From the cell containing the given text, extract its center point as [X, Y] coordinate. 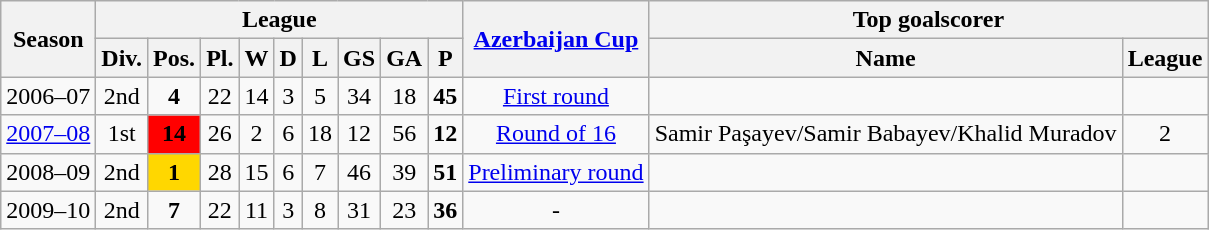
56 [404, 134]
31 [360, 210]
- [556, 210]
34 [360, 96]
15 [256, 172]
26 [220, 134]
W [256, 58]
GS [360, 58]
GA [404, 58]
2008–09 [48, 172]
11 [256, 210]
1st [122, 134]
1 [174, 172]
51 [446, 172]
5 [320, 96]
Season [48, 39]
46 [360, 172]
45 [446, 96]
36 [446, 210]
D [288, 58]
4 [174, 96]
L [320, 58]
2006–07 [48, 96]
23 [404, 210]
2007–08 [48, 134]
8 [320, 210]
Top goalscorer [928, 20]
Samir Paşayev/Samir Babayev/Khalid Muradov [886, 134]
28 [220, 172]
Name [886, 58]
Round of 16 [556, 134]
Div. [122, 58]
P [446, 58]
First round [556, 96]
2009–10 [48, 210]
39 [404, 172]
Azerbaijan Cup [556, 39]
Pos. [174, 58]
Pl. [220, 58]
Preliminary round [556, 172]
